Search for the cell housing the specified text and yield its (x, y) center coordinate. 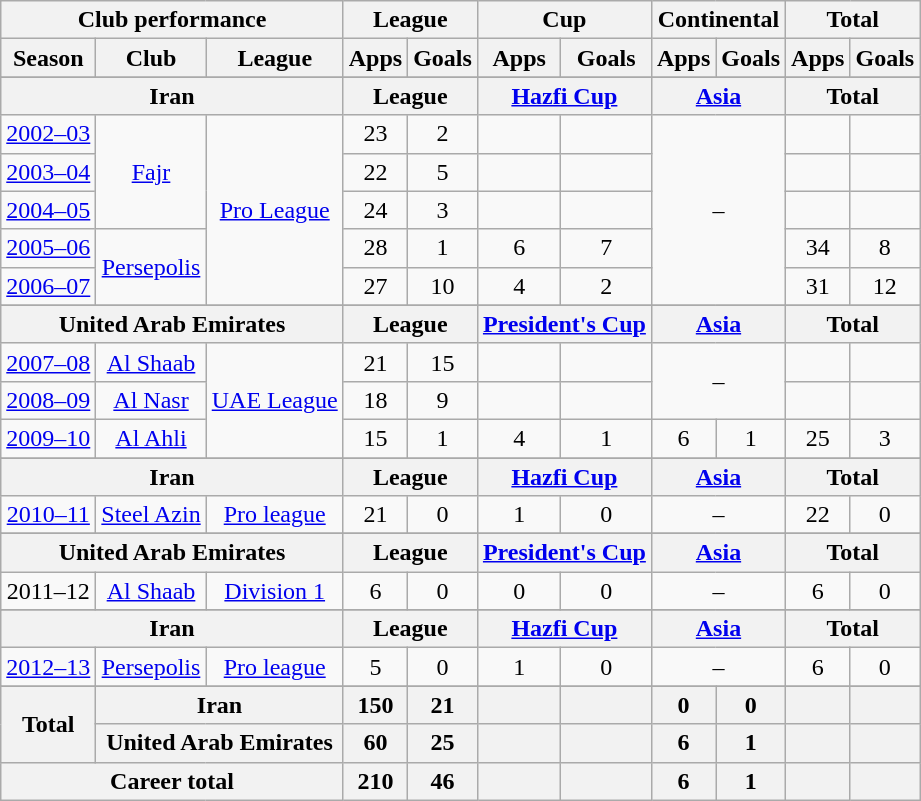
8 (885, 248)
2011–12 (48, 591)
12 (885, 286)
2008–09 (48, 400)
Al Nasr (151, 400)
2005–06 (48, 248)
Al Ahli (151, 438)
Pro League (274, 210)
Fajr (151, 172)
Steel Azin (151, 515)
46 (443, 781)
Division 1 (274, 591)
18 (375, 400)
27 (375, 286)
28 (375, 248)
Continental (718, 20)
34 (818, 248)
9 (443, 400)
Season (48, 58)
210 (375, 781)
31 (818, 286)
150 (375, 705)
Club performance (172, 20)
2010–11 (48, 515)
UAE League (274, 400)
2002–03 (48, 134)
23 (375, 134)
2009–10 (48, 438)
2007–08 (48, 362)
7 (606, 248)
2012–13 (48, 667)
Club (151, 58)
2006–07 (48, 286)
Cup (564, 20)
2004–05 (48, 210)
Career total (172, 781)
60 (375, 743)
24 (375, 210)
10 (443, 286)
2003–04 (48, 172)
